Provide the (x, y) coordinate of the cell's center where the given text is located.  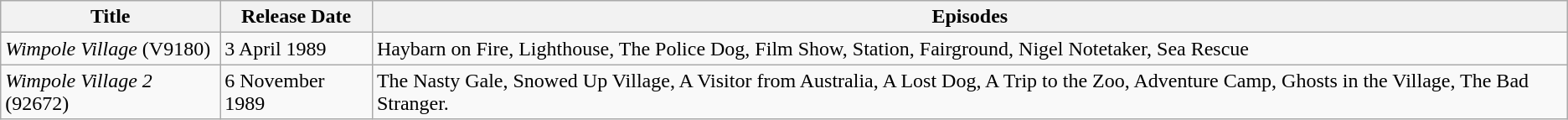
Wimpole Village (V9180) (111, 49)
Release Date (297, 17)
The Nasty Gale, Snowed Up Village, A Visitor from Australia, A Lost Dog, A Trip to the Zoo, Adventure Camp, Ghosts in the Village, The Bad Stranger. (970, 92)
Haybarn on Fire, Lighthouse, The Police Dog, Film Show, Station, Fairground, Nigel Notetaker, Sea Rescue (970, 49)
3 April 1989 (297, 49)
Episodes (970, 17)
Title (111, 17)
Wimpole Village 2 (92672) (111, 92)
6 November 1989 (297, 92)
